Pinpoint the cell where the given text exists, returning its (X, Y) midpoint coordinate. 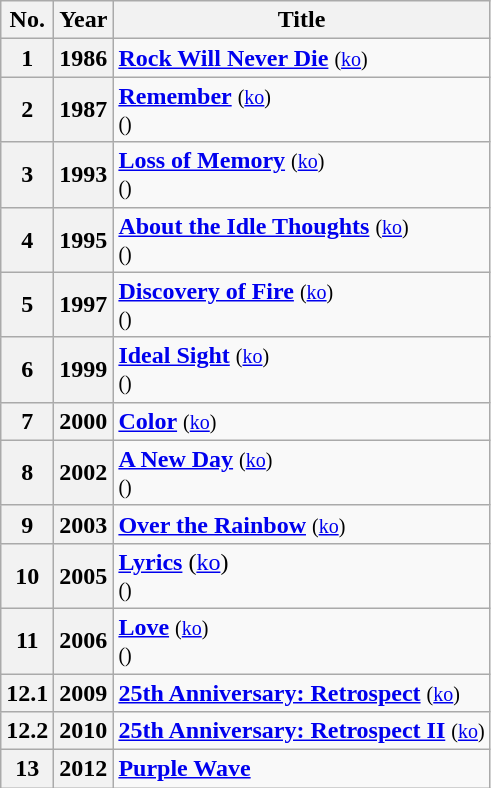
2003 (84, 524)
2002 (84, 472)
2 (28, 110)
Title (302, 20)
Purple Wave (302, 769)
7 (28, 421)
13 (28, 769)
Discovery of Fire (ko)() (302, 304)
Loss of Memory (ko)() (302, 174)
2010 (84, 731)
1999 (84, 370)
No. (28, 20)
9 (28, 524)
11 (28, 640)
Over the Rainbow (ko) (302, 524)
10 (28, 576)
About the Idle Thoughts (ko)() (302, 240)
2009 (84, 693)
Year (84, 20)
1 (28, 58)
5 (28, 304)
1995 (84, 240)
A New Day (ko)() (302, 472)
2012 (84, 769)
25th Anniversary: Retrospect (ko) (302, 693)
2006 (84, 640)
Color (ko) (302, 421)
12.2 (28, 731)
4 (28, 240)
1987 (84, 110)
6 (28, 370)
25th Anniversary: Retrospect II (ko) (302, 731)
2000 (84, 421)
Ideal Sight (ko)() (302, 370)
Rock Will Never Die (ko) (302, 58)
1986 (84, 58)
Love (ko)() (302, 640)
1993 (84, 174)
12.1 (28, 693)
1997 (84, 304)
Remember (ko)() (302, 110)
2005 (84, 576)
Lyrics (ko)() (302, 576)
8 (28, 472)
3 (28, 174)
